Return (X, Y) of the center of cell containing provided text 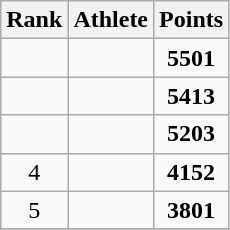
5501 (192, 58)
Athlete (111, 20)
5 (34, 210)
3801 (192, 210)
Points (192, 20)
5413 (192, 96)
4 (34, 172)
Rank (34, 20)
5203 (192, 134)
4152 (192, 172)
